For the text-containing cell, return its midpoint in [X, Y] coordinate format. 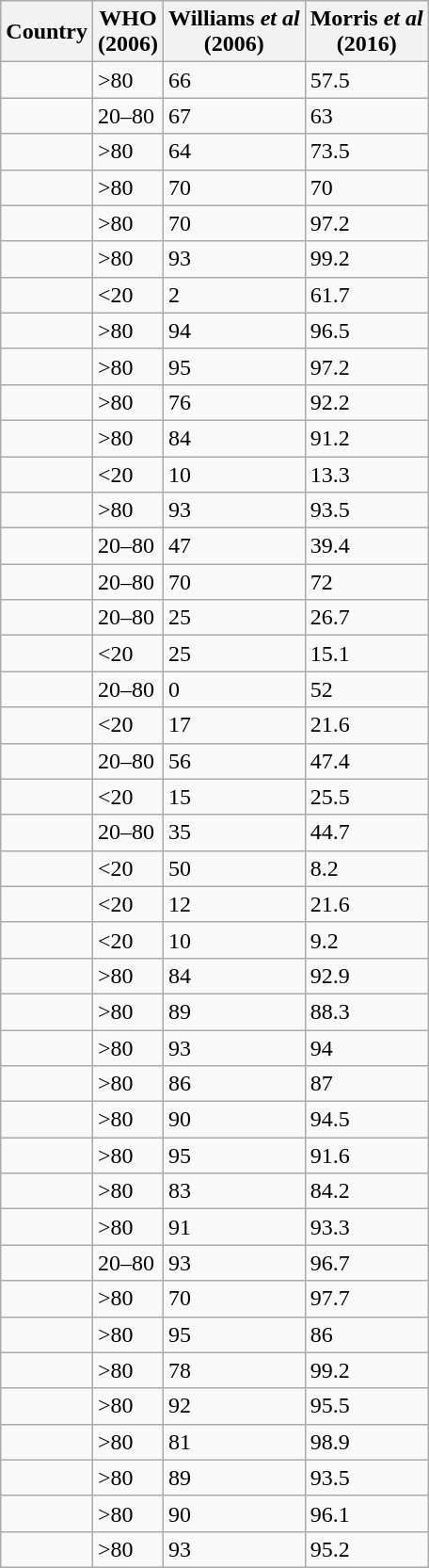
15 [235, 797]
Morris et al(2016) [367, 32]
96.7 [367, 1263]
9.2 [367, 940]
50 [235, 868]
64 [235, 152]
Williams et al(2006) [235, 32]
35 [235, 832]
95.5 [367, 1406]
95.2 [367, 1549]
39.4 [367, 546]
52 [367, 689]
66 [235, 80]
96.5 [367, 331]
92 [235, 1406]
0 [235, 689]
83 [235, 1191]
Country [47, 32]
98.9 [367, 1442]
57.5 [367, 80]
91.6 [367, 1156]
94.5 [367, 1120]
84.2 [367, 1191]
63 [367, 116]
61.7 [367, 295]
47.4 [367, 761]
76 [235, 402]
47 [235, 546]
72 [367, 582]
25.5 [367, 797]
2 [235, 295]
88.3 [367, 1011]
92.2 [367, 402]
12 [235, 904]
91.2 [367, 438]
93.3 [367, 1227]
97.7 [367, 1299]
73.5 [367, 152]
44.7 [367, 832]
78 [235, 1370]
96.1 [367, 1513]
17 [235, 725]
81 [235, 1442]
67 [235, 116]
92.9 [367, 976]
87 [367, 1084]
8.2 [367, 868]
WHO(2006) [128, 32]
13.3 [367, 474]
91 [235, 1227]
26.7 [367, 618]
15.1 [367, 654]
56 [235, 761]
